Return (x, y) of the center of cell containing provided text 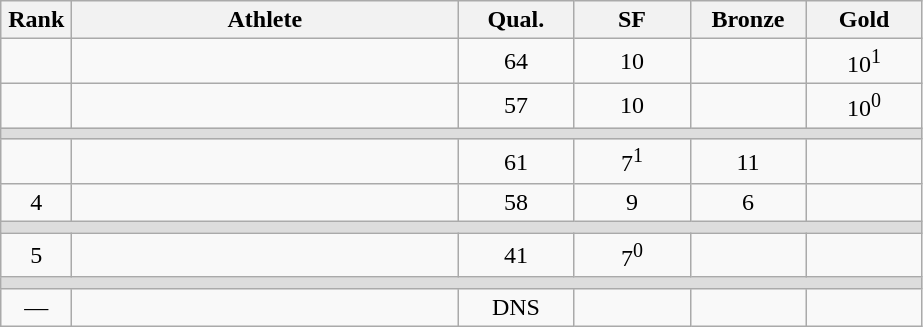
Bronze (748, 20)
Athlete (265, 20)
101 (864, 62)
SF (632, 20)
100 (864, 106)
57 (516, 106)
Gold (864, 20)
70 (632, 256)
71 (632, 162)
DNS (516, 307)
11 (748, 162)
58 (516, 203)
Rank (36, 20)
5 (36, 256)
61 (516, 162)
41 (516, 256)
64 (516, 62)
Qual. (516, 20)
9 (632, 203)
6 (748, 203)
4 (36, 203)
— (36, 307)
